Return [x, y] of the center of cell containing provided text 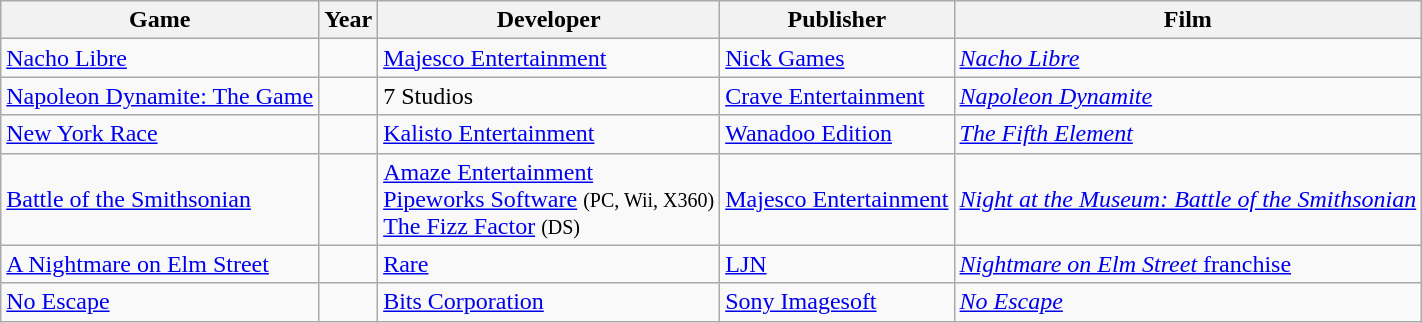
Developer [549, 20]
LJN [837, 264]
Nightmare on Elm Street franchise [1188, 264]
Rare [549, 264]
Kalisto Entertainment [549, 134]
Crave Entertainment [837, 96]
Sony Imagesoft [837, 302]
Publisher [837, 20]
Nick Games [837, 58]
Battle of the Smithsonian [160, 199]
Amaze Entertainment Pipeworks Software (PC, Wii, X360) The Fizz Factor (DS) [549, 199]
Napoleon Dynamite [1188, 96]
Napoleon Dynamite: The Game [160, 96]
A Nightmare on Elm Street [160, 264]
Film [1188, 20]
Year [348, 20]
7 Studios [549, 96]
Night at the Museum: Battle of the Smithsonian [1188, 199]
Wanadoo Edition [837, 134]
Game [160, 20]
New York Race [160, 134]
The Fifth Element [1188, 134]
Bits Corporation [549, 302]
